Determine the (x, y) coordinate at the center of the cell enclosing the given text.  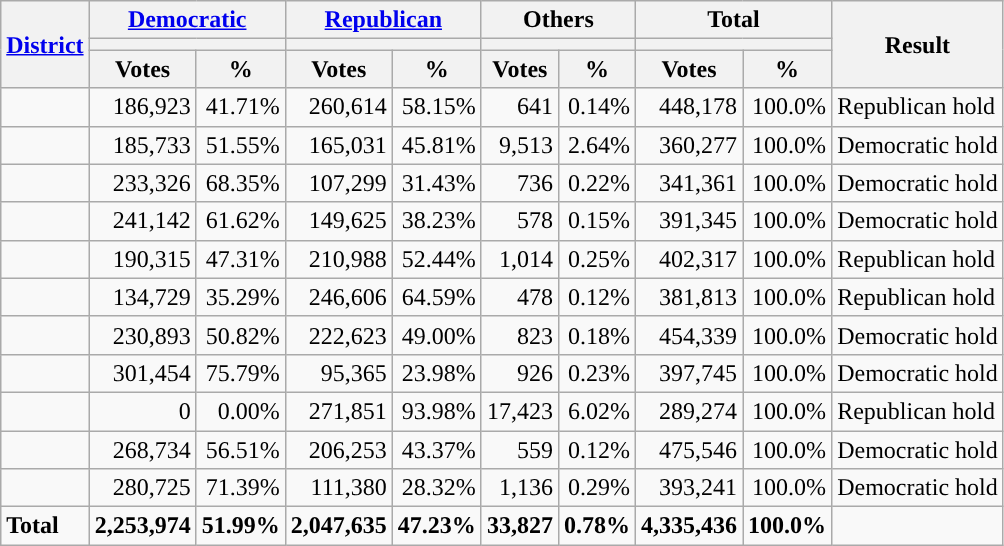
4,335,436 (688, 526)
45.81% (436, 145)
75.79% (240, 373)
559 (520, 449)
578 (520, 221)
64.59% (436, 297)
210,988 (338, 259)
28.32% (436, 488)
17,423 (520, 411)
2,253,974 (142, 526)
397,745 (688, 373)
393,241 (688, 488)
38.23% (436, 221)
0.00% (240, 411)
51.55% (240, 145)
823 (520, 335)
641 (520, 107)
107,299 (338, 183)
0.78% (596, 526)
206,253 (338, 449)
222,623 (338, 335)
271,851 (338, 411)
280,725 (142, 488)
0.29% (596, 488)
61.62% (240, 221)
260,614 (338, 107)
23.98% (436, 373)
0.14% (596, 107)
58.15% (436, 107)
381,813 (688, 297)
149,625 (338, 221)
95,365 (338, 373)
9,513 (520, 145)
68.35% (240, 183)
Republican (383, 20)
6.02% (596, 411)
341,361 (688, 183)
31.43% (436, 183)
241,142 (142, 221)
0.25% (596, 259)
93.98% (436, 411)
165,031 (338, 145)
134,729 (142, 297)
186,923 (142, 107)
289,274 (688, 411)
111,380 (338, 488)
736 (520, 183)
52.44% (436, 259)
51.99% (240, 526)
50.82% (240, 335)
Others (558, 20)
1,136 (520, 488)
0.23% (596, 373)
233,326 (142, 183)
Democratic (187, 20)
2,047,635 (338, 526)
1,014 (520, 259)
268,734 (142, 449)
926 (520, 373)
0 (142, 411)
230,893 (142, 335)
454,339 (688, 335)
District (45, 44)
475,546 (688, 449)
Result (918, 44)
71.39% (240, 488)
0.15% (596, 221)
478 (520, 297)
47.23% (436, 526)
448,178 (688, 107)
402,317 (688, 259)
391,345 (688, 221)
43.37% (436, 449)
41.71% (240, 107)
0.18% (596, 335)
35.29% (240, 297)
47.31% (240, 259)
56.51% (240, 449)
301,454 (142, 373)
360,277 (688, 145)
33,827 (520, 526)
185,733 (142, 145)
190,315 (142, 259)
2.64% (596, 145)
246,606 (338, 297)
49.00% (436, 335)
0.22% (596, 183)
